Pinpoint the cell where the given text exists, returning its [x, y] midpoint coordinate. 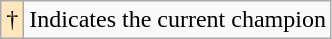
† [12, 20]
Indicates the current champion [178, 20]
